Locate the cell with the specified text and output its [X, Y] center coordinate. 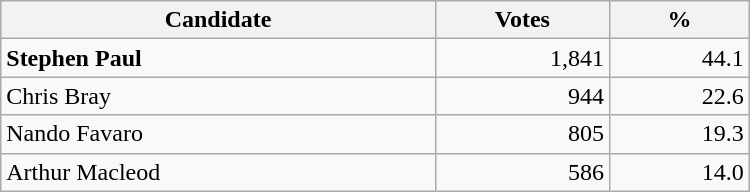
Stephen Paul [218, 58]
Chris Bray [218, 96]
Nando Favaro [218, 134]
586 [522, 172]
1,841 [522, 58]
14.0 [680, 172]
% [680, 20]
Candidate [218, 20]
19.3 [680, 134]
Arthur Macleod [218, 172]
944 [522, 96]
Votes [522, 20]
44.1 [680, 58]
22.6 [680, 96]
805 [522, 134]
